Locate the cell with the specified text and output its [X, Y] center coordinate. 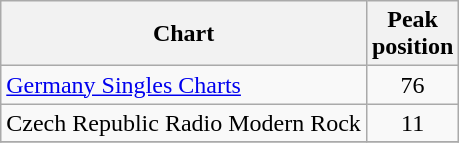
Chart [184, 34]
Peakposition [412, 34]
Czech Republic Radio Modern Rock [184, 123]
Germany Singles Charts [184, 85]
11 [412, 123]
76 [412, 85]
